Output the [x, y] coordinate of the center of the cell containing the given text.  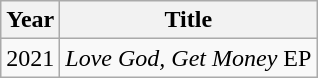
Love God, Get Money EP [188, 58]
Year [30, 20]
2021 [30, 58]
Title [188, 20]
